Return the [X, Y] coordinate for the center point of the cell that contains the specified text.  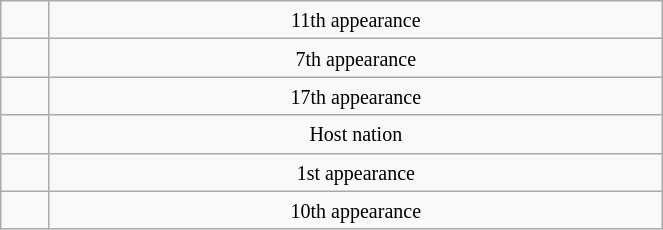
17th appearance [356, 96]
1st appearance [356, 172]
7th appearance [356, 58]
Host nation [356, 134]
11th appearance [356, 20]
10th appearance [356, 210]
